Scan for the cell matching the given text and deliver its (X, Y) coordinate at center. 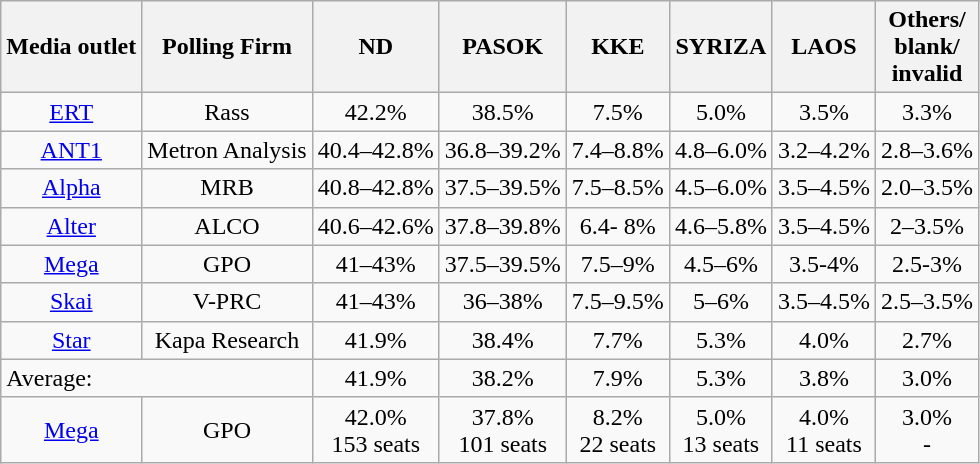
7.5–9.5% (618, 302)
42.2% (376, 112)
Rass (227, 112)
3.0%- (926, 430)
3.5% (824, 112)
2.0–3.5% (926, 188)
2–3.5% (926, 226)
4.0%11 seats (824, 430)
4.5–6% (720, 264)
MRB (227, 188)
37.8–39.8% (502, 226)
7.7% (618, 340)
3.5-4% (824, 264)
38.4% (502, 340)
V-PRC (227, 302)
40.8–42.8% (376, 188)
7.4–8.8% (618, 150)
5.0% (720, 112)
2.5-3% (926, 264)
36–38% (502, 302)
3.8% (824, 378)
6.4- 8% (618, 226)
7.5–8.5% (618, 188)
38.5% (502, 112)
ANT1 (72, 150)
Media outlet (72, 47)
7.9% (618, 378)
4.0% (824, 340)
2.8–3.6% (926, 150)
Alter (72, 226)
ALCO (227, 226)
42.0%153 seats (376, 430)
8.2%22 seats (618, 430)
4.8–6.0% (720, 150)
40.4–42.8% (376, 150)
38.2% (502, 378)
36.8–39.2% (502, 150)
Polling Firm (227, 47)
Star (72, 340)
SYRIZA (720, 47)
4.5–6.0% (720, 188)
3.0% (926, 378)
37.8%101 seats (502, 430)
3.2–4.2% (824, 150)
Average: (156, 378)
7.5–9% (618, 264)
7.5% (618, 112)
KKE (618, 47)
2.5–3.5% (926, 302)
4.6–5.8% (720, 226)
Others/blank/invalid (926, 47)
Metron Analysis (227, 150)
Skai (72, 302)
Alpha (72, 188)
ERT (72, 112)
LAOS (824, 47)
5.0%13 seats (720, 430)
2.7% (926, 340)
40.6–42.6% (376, 226)
PASOK (502, 47)
Kapa Research (227, 340)
5–6% (720, 302)
ND (376, 47)
3.3% (926, 112)
